Capture the cell that displays the provided text and extract its [X, Y] central coordinate. 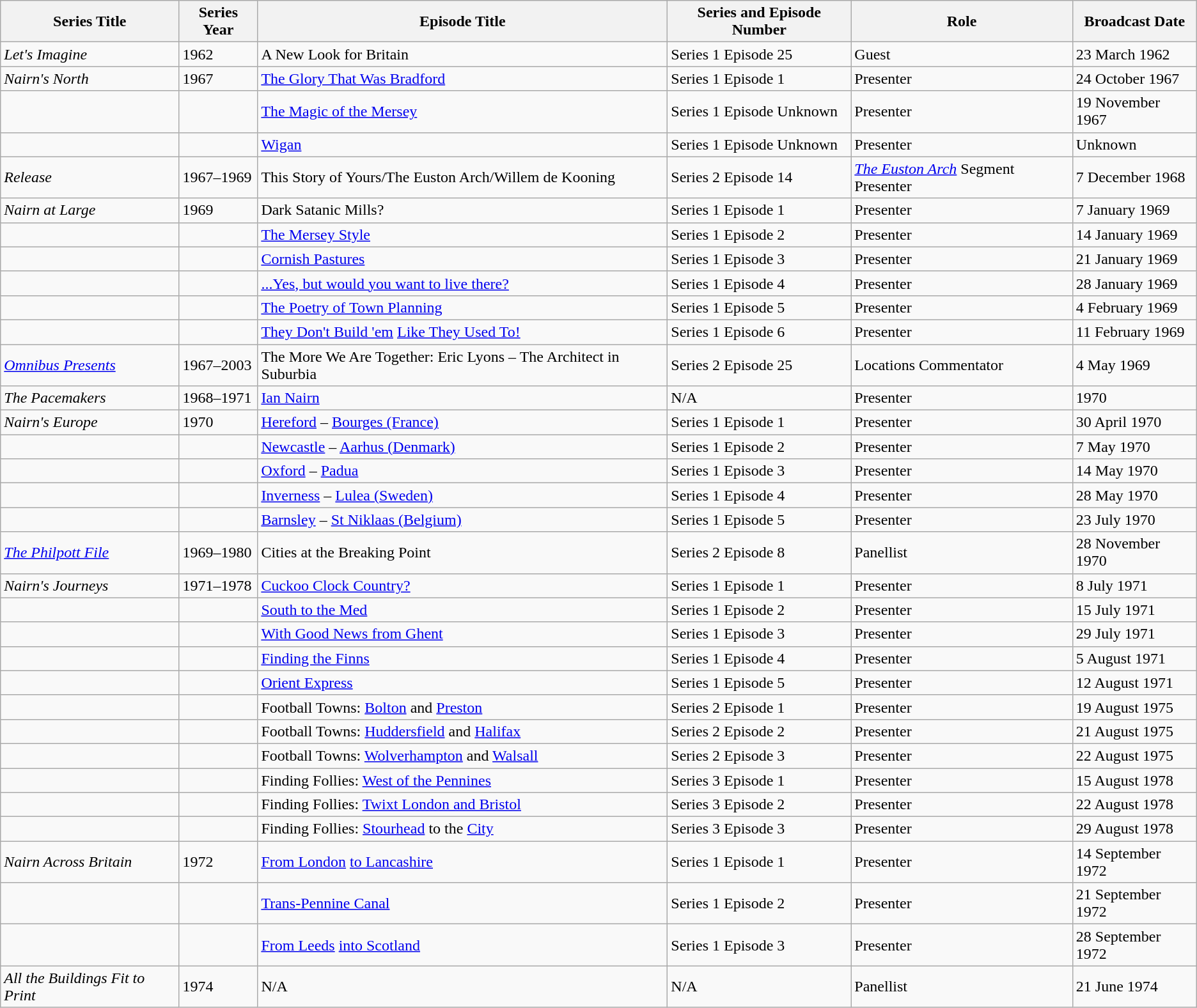
22 August 1975 [1134, 756]
22 August 1978 [1134, 805]
Series Title [90, 22]
Barnsley – St Niklaas (Belgium) [463, 520]
Series 2 Episode 3 [760, 756]
Finding Follies: West of the Pennines [463, 780]
...Yes, but would you want to live there? [463, 283]
Unknown [1134, 144]
Series 2 Episode 1 [760, 707]
28 May 1970 [1134, 495]
Football Towns: Huddersfield and Halifax [463, 731]
4 February 1969 [1134, 307]
7 May 1970 [1134, 447]
1967 [219, 79]
Release [90, 178]
Locations Commentator [962, 364]
South to the Med [463, 610]
8 July 1971 [1134, 585]
23 March 1962 [1134, 54]
28 September 1972 [1134, 945]
Cuckoo Clock Country? [463, 585]
21 August 1975 [1134, 731]
Nairn Across Britain [90, 862]
Series 2 Episode 8 [760, 552]
12 August 1971 [1134, 683]
Series and Episode Number [760, 22]
11 February 1969 [1134, 332]
1967–2003 [219, 364]
Finding Follies: Twixt London and Bristol [463, 805]
Nairn's Journeys [90, 585]
All the Buildings Fit to Print [90, 987]
Dark Satanic Mills? [463, 210]
30 April 1970 [1134, 423]
Nairn's North [90, 79]
Series 2 Episode 14 [760, 178]
28 January 1969 [1134, 283]
Nairn's Europe [90, 423]
This Story of Yours/The Euston Arch/Willem de Kooning [463, 178]
Wigan [463, 144]
Series 3 Episode 2 [760, 805]
Series 3 Episode 1 [760, 780]
From London to Lancashire [463, 862]
The Magic of the Mersey [463, 111]
Role [962, 22]
Newcastle – Aarhus (Denmark) [463, 447]
Football Towns: Bolton and Preston [463, 707]
A New Look for Britain [463, 54]
28 November 1970 [1134, 552]
14 September 1972 [1134, 862]
Series 2 Episode 2 [760, 731]
Oxford – Padua [463, 471]
7 December 1968 [1134, 178]
15 August 1978 [1134, 780]
1974 [219, 987]
The Poetry of Town Planning [463, 307]
21 January 1969 [1134, 259]
They Don't Build 'em Like They Used To! [463, 332]
Orient Express [463, 683]
21 September 1972 [1134, 904]
The Mersey Style [463, 235]
Inverness – Lulea (Sweden) [463, 495]
1962 [219, 54]
1969–1980 [219, 552]
Finding Follies: Stourhead to the City [463, 829]
19 August 1975 [1134, 707]
With Good News from Ghent [463, 634]
4 May 1969 [1134, 364]
23 July 1970 [1134, 520]
1968–1971 [219, 398]
Hereford – Bourges (France) [463, 423]
29 July 1971 [1134, 634]
1971–1978 [219, 585]
21 June 1974 [1134, 987]
The Pacemakers [90, 398]
5 August 1971 [1134, 658]
19 November 1967 [1134, 111]
From Leeds into Scotland [463, 945]
14 January 1969 [1134, 235]
29 August 1978 [1134, 829]
The More We Are Together: Eric Lyons – The Architect in Suburbia [463, 364]
Football Towns: Wolverhampton and Walsall [463, 756]
Trans-Pennine Canal [463, 904]
Omnibus Presents [90, 364]
24 October 1967 [1134, 79]
Let's Imagine [90, 54]
Finding the Finns [463, 658]
The Philpott File [90, 552]
Series 1 Episode 25 [760, 54]
Episode Title [463, 22]
Series Year [219, 22]
The Euston Arch Segment Presenter [962, 178]
Nairn at Large [90, 210]
Series 1 Episode 6 [760, 332]
1969 [219, 210]
Ian Nairn [463, 398]
7 January 1969 [1134, 210]
Cities at the Breaking Point [463, 552]
1972 [219, 862]
15 July 1971 [1134, 610]
Guest [962, 54]
Cornish Pastures [463, 259]
14 May 1970 [1134, 471]
1967–1969 [219, 178]
Series 2 Episode 25 [760, 364]
The Glory That Was Bradford [463, 79]
Broadcast Date [1134, 22]
Series 3 Episode 3 [760, 829]
